Scan for the cell matching the given text and deliver its [x, y] coordinate at center. 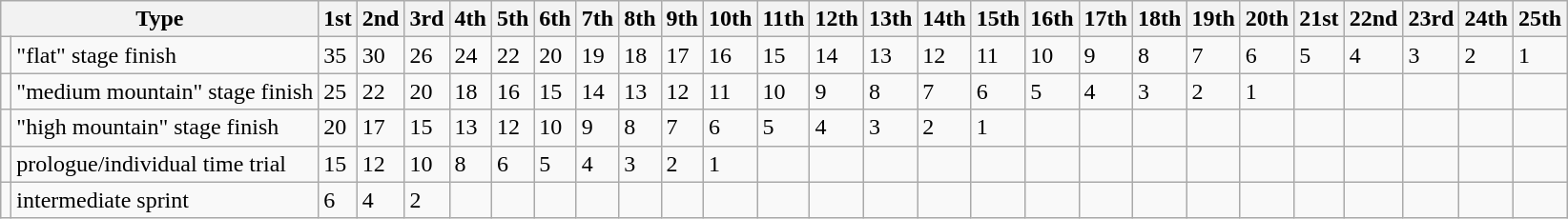
19 [597, 55]
"high mountain" stage finish [165, 128]
20th [1267, 19]
1st [338, 19]
23rd [1431, 19]
35 [338, 55]
30 [381, 55]
24th [1486, 19]
11th [784, 19]
25 [338, 91]
15th [998, 19]
Type [160, 19]
8th [640, 19]
"medium mountain" stage finish [165, 91]
26 [427, 55]
13th [890, 19]
16th [1052, 19]
21st [1319, 19]
intermediate sprint [165, 200]
7th [597, 19]
18th [1159, 19]
2nd [381, 19]
10th [730, 19]
4th [470, 19]
12th [836, 19]
"flat" stage finish [165, 55]
22nd [1373, 19]
19th [1213, 19]
5th [512, 19]
25th [1539, 19]
17th [1105, 19]
14th [944, 19]
24 [470, 55]
3rd [427, 19]
9th [682, 19]
6th [555, 19]
prologue/individual time trial [165, 164]
